Extract the [X, Y] coordinate from the center of the cell holding the provided text.  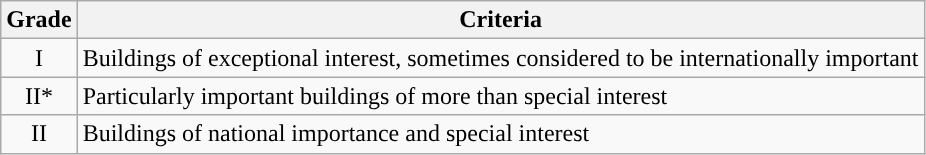
Criteria [500, 20]
Buildings of national importance and special interest [500, 134]
II* [39, 96]
I [39, 58]
Particularly important buildings of more than special interest [500, 96]
Buildings of exceptional interest, sometimes considered to be internationally important [500, 58]
II [39, 134]
Grade [39, 20]
